Scan for the cell matching the given text and deliver its (x, y) coordinate at center. 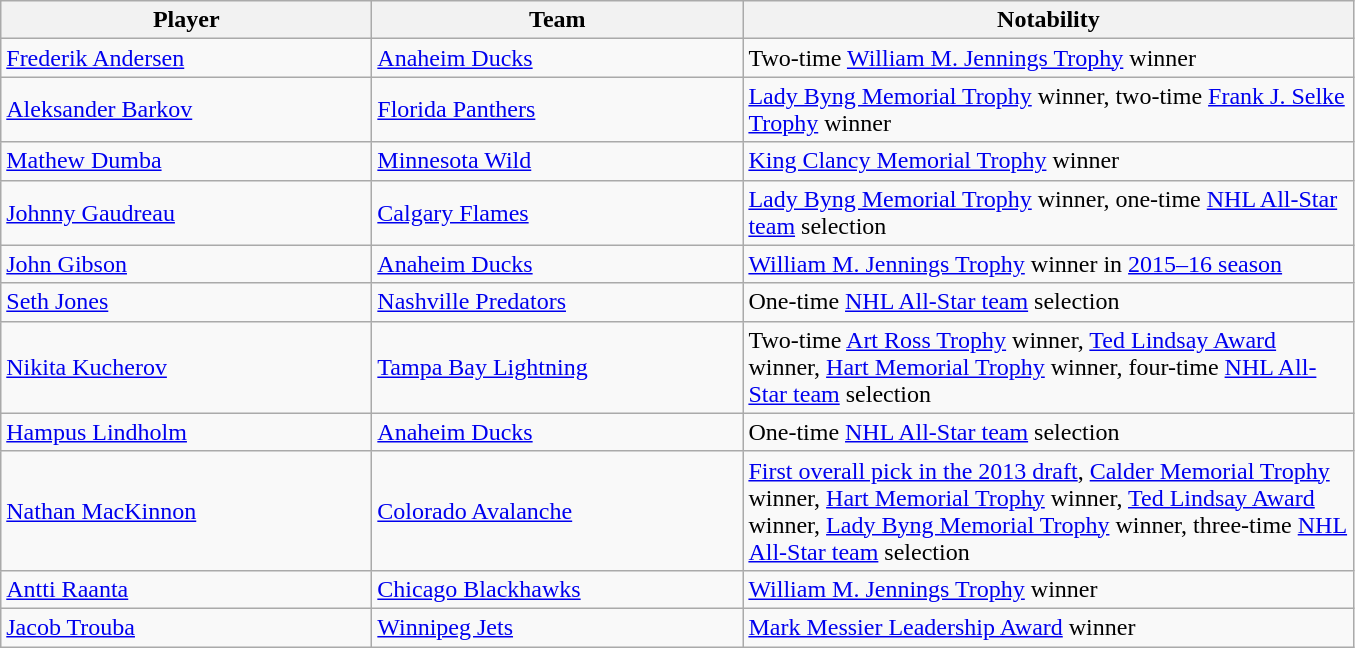
Frederik Andersen (186, 58)
Mark Messier Leadership Award winner (1048, 627)
William M. Jennings Trophy winner (1048, 589)
John Gibson (186, 264)
Seth Jones (186, 302)
Antti Raanta (186, 589)
Minnesota Wild (558, 161)
Team (558, 20)
Calgary Flames (558, 212)
Johnny Gaudreau (186, 212)
Hampus Lindholm (186, 432)
Chicago Blackhawks (558, 589)
Tampa Bay Lightning (558, 367)
Lady Byng Memorial Trophy winner, one-time NHL All-Star team selection (1048, 212)
Mathew Dumba (186, 161)
Two-time Art Ross Trophy winner, Ted Lindsay Award winner, Hart Memorial Trophy winner, four-time NHL All-Star team selection (1048, 367)
Lady Byng Memorial Trophy winner, two-time Frank J. Selke Trophy winner (1048, 110)
Nathan MacKinnon (186, 510)
Nashville Predators (558, 302)
Nikita Kucherov (186, 367)
William M. Jennings Trophy winner in 2015–16 season (1048, 264)
Two-time William M. Jennings Trophy winner (1048, 58)
Player (186, 20)
Florida Panthers (558, 110)
King Clancy Memorial Trophy winner (1048, 161)
Colorado Avalanche (558, 510)
Jacob Trouba (186, 627)
Notability (1048, 20)
Winnipeg Jets (558, 627)
Aleksander Barkov (186, 110)
